From the cell containing the given text, extract its center point as (X, Y) coordinate. 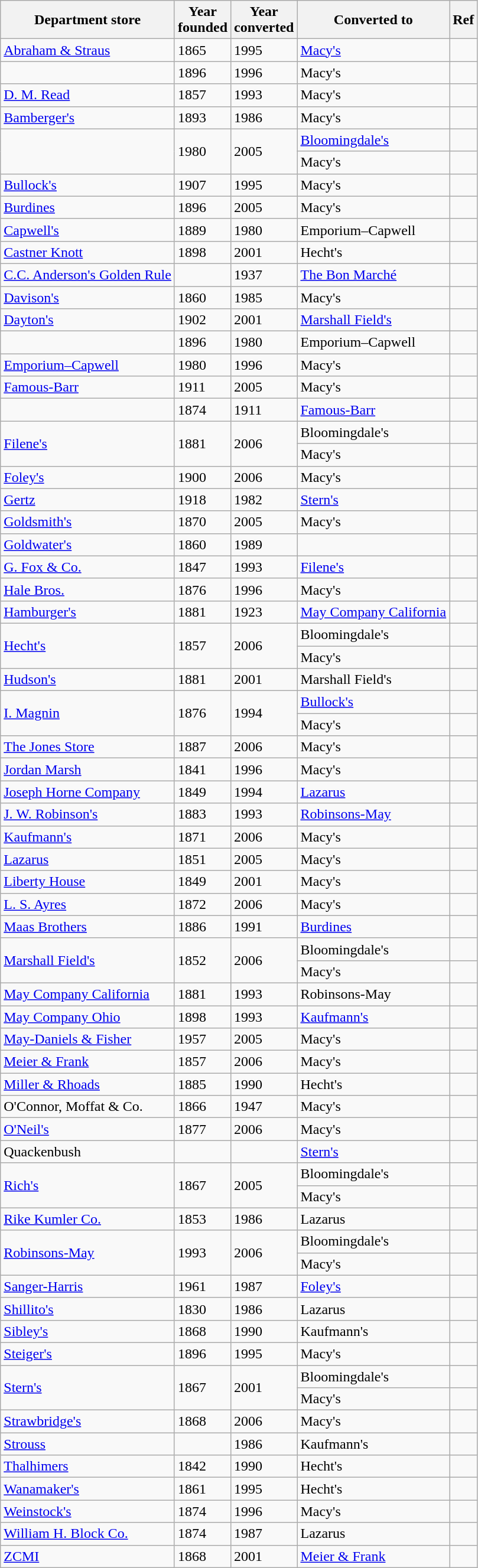
Strawbridge's (87, 1422)
1947 (264, 1107)
I. Magnin (87, 713)
Davison's (87, 297)
Weinstock's (87, 1511)
Sibley's (87, 1331)
Ref (463, 20)
ZCMI (87, 1556)
William H. Block Co. (87, 1534)
1830 (202, 1309)
O'Neil's (87, 1129)
1957 (202, 1039)
1851 (202, 859)
Steiger's (87, 1354)
1885 (202, 1084)
Capwell's (87, 230)
1861 (202, 1489)
Hamburger's (87, 612)
1889 (202, 230)
1877 (202, 1129)
Goldwater's (87, 545)
1853 (202, 1219)
Hale Bros. (87, 589)
Hudson's (87, 680)
Castner Knott (87, 252)
Department store (87, 20)
1918 (202, 500)
Yearfounded (202, 20)
Miller & Rhoads (87, 1084)
J. W. Robinson's (87, 814)
Abraham & Straus (87, 50)
1900 (202, 477)
Thalhimers (87, 1466)
1887 (202, 747)
1865 (202, 50)
Rich's (87, 1185)
Strouss (87, 1444)
1902 (202, 320)
1985 (264, 297)
1870 (202, 522)
1852 (202, 960)
1841 (202, 770)
Goldsmith's (87, 522)
The Jones Store (87, 747)
1866 (202, 1107)
1871 (202, 837)
1989 (264, 545)
C.C. Anderson's Golden Rule (87, 275)
L. S. Ayres (87, 904)
Gertz (87, 500)
G. Fox & Co. (87, 567)
Bamberger's (87, 118)
1923 (264, 612)
May Company Ohio (87, 1016)
Jordan Marsh (87, 770)
Joseph Horne Company (87, 792)
Sanger-Harris (87, 1286)
Shillito's (87, 1309)
1847 (202, 567)
Liberty House (87, 882)
Maas Brothers (87, 927)
1872 (202, 904)
Converted to (373, 20)
1883 (202, 814)
1886 (202, 927)
The Bon Marché (373, 275)
Dayton's (87, 320)
O'Connor, Moffat & Co. (87, 1107)
1937 (264, 275)
1991 (264, 927)
1893 (202, 118)
Rike Kumler Co. (87, 1219)
1842 (202, 1466)
1907 (202, 185)
D. M. Read (87, 95)
1961 (202, 1286)
Wanamaker's (87, 1489)
1982 (264, 500)
Yearconverted (264, 20)
May-Daniels & Fisher (87, 1039)
Quackenbush (87, 1152)
